Extract the (X, Y) coordinate from the center of the cell holding the provided text.  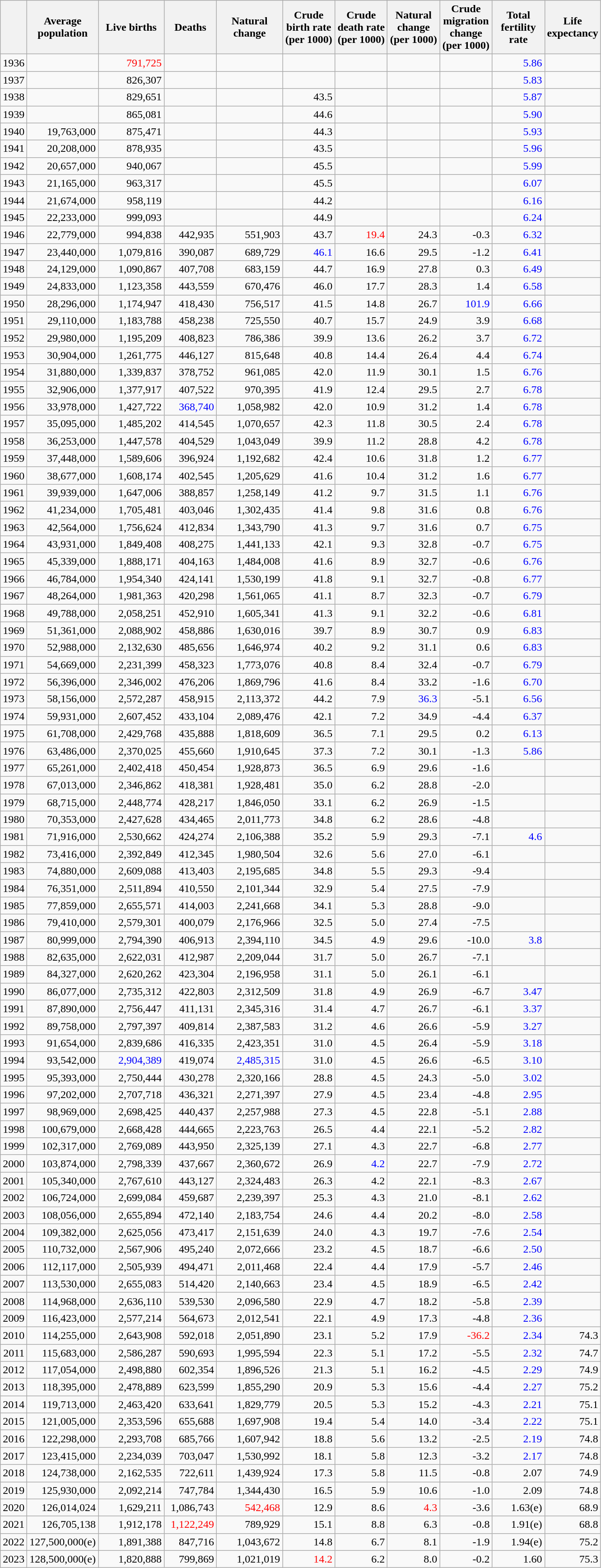
2000 (14, 1164)
958,119 (131, 200)
435,888 (191, 733)
2.7 (466, 390)
1,043,672 (250, 1542)
71,916,000 (63, 837)
-8.1 (466, 1198)
27.8 (414, 269)
24.0 (309, 1232)
24,129,000 (63, 269)
685,766 (191, 1439)
1948 (14, 269)
472,140 (191, 1215)
1,855,290 (250, 1387)
440,437 (191, 1112)
799,869 (191, 1559)
-0.3 (466, 235)
2.58 (518, 1215)
2.36 (518, 1318)
422,803 (191, 991)
1980 (14, 820)
495,240 (191, 1249)
27.5 (414, 888)
1,261,775 (131, 355)
1,629,211 (131, 1507)
1958 (14, 441)
95,393,000 (63, 1078)
2,769,089 (131, 1146)
101.9 (466, 304)
430,278 (191, 1078)
2,345,316 (250, 1009)
41.2 (309, 493)
2005 (14, 1249)
2010 (14, 1335)
414,545 (191, 424)
35.0 (309, 785)
117,054,000 (63, 1370)
514,420 (191, 1284)
3.02 (518, 1078)
-5.5 (466, 1352)
2017 (14, 1456)
400,079 (191, 923)
476,206 (191, 682)
6.3 (414, 1525)
1,756,624 (131, 527)
7.9 (361, 699)
1,995,594 (250, 1352)
1.60 (518, 1559)
21,165,000 (63, 183)
26.1 (414, 974)
-3.6 (466, 1507)
44.7 (309, 269)
592,018 (191, 1335)
1,849,408 (131, 545)
1,339,837 (131, 372)
1,928,481 (250, 785)
20.2 (414, 1215)
423,304 (191, 974)
2,402,418 (131, 768)
2.50 (518, 1249)
437,667 (191, 1164)
458,915 (191, 699)
2,756,447 (131, 1009)
22,233,000 (63, 217)
564,673 (191, 1318)
2,183,754 (250, 1215)
40.2 (309, 648)
1954 (14, 372)
428,217 (191, 802)
3.37 (518, 1009)
74,880,000 (63, 871)
32.6 (309, 854)
9.8 (361, 510)
51,361,000 (63, 630)
23,440,000 (63, 252)
1947 (14, 252)
0.2 (466, 733)
39.7 (309, 630)
74.7 (573, 1352)
1,058,982 (250, 407)
2,478,889 (131, 1387)
1.5 (466, 372)
6.13 (518, 733)
24.6 (309, 1215)
1981 (14, 837)
118,395,000 (63, 1387)
46.1 (309, 252)
102,317,000 (63, 1146)
86,077,000 (63, 991)
458,238 (191, 321)
45,339,000 (63, 562)
6.07 (518, 183)
-6.7 (466, 991)
2.17 (518, 1456)
98,969,000 (63, 1112)
21.0 (414, 1198)
2,586,287 (131, 1352)
2,241,668 (250, 906)
1988 (14, 957)
27.4 (414, 923)
3.27 (518, 1026)
2020 (14, 1507)
406,913 (191, 940)
2,655,083 (131, 1284)
1985 (14, 906)
56,396,000 (63, 682)
450,454 (191, 768)
2,394,110 (250, 940)
11.9 (361, 372)
2,113,372 (250, 699)
1953 (14, 355)
9.2 (361, 648)
5.83 (518, 80)
1941 (14, 149)
1,561,065 (250, 596)
127,500,000(e) (63, 1542)
30.7 (414, 630)
22.3 (309, 1352)
747,784 (191, 1490)
31.4 (309, 1009)
404,529 (191, 441)
1998 (14, 1129)
411,131 (191, 1009)
-3.4 (466, 1422)
2,625,056 (131, 1232)
2,643,908 (131, 1335)
31.7 (309, 957)
59,931,000 (63, 716)
1,896,526 (250, 1370)
68.9 (573, 1507)
40.7 (309, 321)
875,471 (131, 131)
42.3 (309, 424)
722,611 (191, 1473)
1942 (14, 166)
412,987 (191, 957)
25.3 (309, 1198)
2,132,630 (131, 648)
1,530,992 (250, 1456)
434,465 (191, 820)
1,829,779 (250, 1404)
2,096,580 (250, 1301)
1,484,008 (250, 562)
2,231,399 (131, 665)
2,485,315 (250, 1060)
123,415,000 (63, 1456)
970,395 (250, 390)
2.09 (518, 1490)
396,924 (191, 458)
128,500,000(e) (63, 1559)
2,798,339 (131, 1164)
-8.0 (466, 1215)
413,403 (191, 871)
12.9 (309, 1507)
58,156,000 (63, 699)
80,999,000 (63, 940)
-5.0 (466, 1078)
2,567,906 (131, 1249)
34.5 (309, 940)
1,607,942 (250, 1439)
6.58 (518, 286)
2,346,002 (131, 682)
1,090,867 (131, 269)
89,758,000 (63, 1026)
1.1 (466, 493)
2,320,166 (250, 1078)
41.5 (309, 304)
8.1 (414, 1542)
2006 (14, 1267)
73,416,000 (63, 854)
Crude death rate (per 1000) (361, 27)
41.1 (309, 596)
11.5 (414, 1473)
623,599 (191, 1387)
49,788,000 (63, 613)
6.24 (518, 217)
2.67 (518, 1181)
494,471 (191, 1267)
1,954,340 (131, 579)
11.8 (361, 424)
2,325,139 (250, 1146)
1992 (14, 1026)
1.2 (466, 458)
32.5 (309, 923)
-6.8 (466, 1146)
2,162,535 (131, 1473)
84,327,000 (63, 974)
1967 (14, 596)
16.9 (361, 269)
42,564,000 (63, 527)
7.1 (361, 733)
2,209,044 (250, 957)
1,123,358 (131, 286)
725,550 (250, 321)
5.87 (518, 97)
126,014,024 (63, 1507)
2014 (14, 1404)
388,857 (191, 493)
414,003 (191, 906)
2,427,628 (131, 820)
847,716 (191, 1542)
1982 (14, 854)
2,699,084 (131, 1198)
26.3 (309, 1181)
Live births (131, 27)
2015 (14, 1422)
999,093 (131, 217)
32.9 (309, 888)
1939 (14, 114)
1,608,174 (131, 475)
-8.3 (466, 1181)
1,192,682 (250, 458)
1956 (14, 407)
1,079,816 (131, 252)
0.8 (466, 510)
1,122,249 (191, 1525)
1996 (14, 1095)
2,622,031 (131, 957)
35.2 (309, 837)
31.5 (414, 493)
2,011,468 (250, 1267)
2.22 (518, 1422)
-4.5 (466, 1370)
1957 (14, 424)
0.9 (466, 630)
10.9 (361, 407)
6.37 (518, 716)
2018 (14, 1473)
1,646,974 (250, 648)
407,522 (191, 390)
368,740 (191, 407)
2.32 (518, 1352)
1974 (14, 716)
1,818,609 (250, 733)
2,767,610 (131, 1181)
473,417 (191, 1232)
1993 (14, 1043)
1997 (14, 1112)
11.2 (361, 441)
116,423,000 (63, 1318)
-1.2 (466, 252)
412,834 (191, 527)
443,559 (191, 286)
27.9 (309, 1095)
2019 (14, 1490)
65,261,000 (63, 768)
1,605,341 (250, 613)
2003 (14, 1215)
1.6 (466, 475)
1,043,049 (250, 441)
1961 (14, 493)
2.72 (518, 1164)
689,729 (250, 252)
28.3 (414, 286)
2.54 (518, 1232)
21.3 (309, 1370)
31,880,000 (63, 372)
22.9 (309, 1301)
114,255,000 (63, 1335)
1938 (14, 97)
Average population (63, 27)
Crude birth rate (per 1000) (309, 27)
37,448,000 (63, 458)
1970 (14, 648)
2,196,958 (250, 974)
0.7 (466, 527)
458,323 (191, 665)
Crude migration change (per 1000) (466, 27)
5.2 (361, 1335)
82,635,000 (63, 957)
1937 (14, 80)
1,183,788 (131, 321)
789,929 (250, 1525)
18.1 (309, 1456)
410,550 (191, 888)
103,874,000 (63, 1164)
125,930,000 (63, 1490)
100,679,000 (63, 1129)
8.8 (361, 1525)
655,688 (191, 1422)
442,935 (191, 235)
79,410,000 (63, 923)
1990 (14, 991)
93,542,000 (63, 1060)
2.19 (518, 1439)
41.9 (309, 390)
2,271,397 (250, 1095)
2004 (14, 1232)
1,630,016 (250, 630)
126,705,138 (63, 1525)
436,321 (191, 1095)
46.0 (309, 286)
18.7 (414, 1249)
110,732,000 (63, 1249)
15.2 (414, 1404)
105,340,000 (63, 1181)
2.39 (518, 1301)
16.2 (414, 1370)
2,839,686 (131, 1043)
32,906,000 (63, 390)
14.2 (309, 1559)
815,648 (250, 355)
23.1 (309, 1335)
2.07 (518, 1473)
2,360,672 (250, 1164)
443,127 (191, 1181)
63,486,000 (63, 751)
6.9 (361, 768)
-2.0 (466, 785)
-9.4 (466, 871)
829,651 (131, 97)
865,081 (131, 114)
42.4 (309, 458)
41.4 (309, 510)
-6.6 (466, 1249)
18.8 (309, 1439)
2.27 (518, 1387)
2,511,894 (131, 888)
1979 (14, 802)
6.49 (518, 269)
76,351,000 (63, 888)
61,708,000 (63, 733)
6.41 (518, 252)
18.9 (414, 1284)
20,208,000 (63, 149)
3.18 (518, 1043)
-2.5 (466, 1439)
41.8 (309, 579)
2,392,849 (131, 854)
44.9 (309, 217)
2,370,025 (131, 751)
-4.3 (466, 1404)
412,345 (191, 854)
424,141 (191, 579)
409,814 (191, 1026)
-5.7 (466, 1267)
3.7 (466, 338)
963,317 (131, 183)
1,846,050 (250, 802)
961,085 (250, 372)
1950 (14, 304)
2,530,662 (131, 837)
17.7 (361, 286)
38,677,000 (63, 475)
124,738,000 (63, 1473)
2,106,388 (250, 837)
1,441,133 (250, 545)
756,517 (250, 304)
633,641 (191, 1404)
2.34 (518, 1335)
2.42 (518, 1284)
2.4 (466, 424)
15.7 (361, 321)
1963 (14, 527)
1965 (14, 562)
33.1 (309, 802)
Natural change (per 1000) (414, 27)
419,074 (191, 1060)
5.96 (518, 149)
1,820,888 (131, 1559)
33,978,000 (63, 407)
1,647,006 (131, 493)
27.3 (309, 1112)
2,151,639 (250, 1232)
30.5 (414, 424)
5.99 (518, 166)
-0.2 (466, 1559)
77,859,000 (63, 906)
0.3 (466, 269)
2,620,262 (131, 974)
420,298 (191, 596)
1,589,606 (131, 458)
407,708 (191, 269)
-36.2 (466, 1335)
9.3 (361, 545)
-1.9 (466, 1542)
34.1 (309, 906)
1,377,917 (131, 390)
378,752 (191, 372)
5.5 (361, 871)
2,505,939 (131, 1267)
33.2 (414, 682)
1,343,790 (250, 527)
1,910,645 (250, 751)
22.8 (414, 1112)
2,707,718 (131, 1095)
2,293,708 (131, 1439)
1,205,629 (250, 475)
15.1 (309, 1525)
1,258,149 (250, 493)
418,430 (191, 304)
402,545 (191, 475)
52,988,000 (63, 648)
Life expectancy (573, 27)
2,735,312 (131, 991)
121,005,000 (63, 1422)
2009 (14, 1318)
2,239,397 (250, 1198)
35,095,000 (63, 424)
1949 (14, 286)
2,312,509 (250, 991)
2.88 (518, 1112)
13.6 (361, 338)
1,980,504 (250, 854)
2,257,988 (250, 1112)
6.32 (518, 235)
1994 (14, 1060)
108,056,000 (63, 1215)
1,195,209 (131, 338)
2013 (14, 1387)
112,117,000 (63, 1267)
21,674,000 (63, 200)
1999 (14, 1146)
-1.5 (466, 802)
-9.0 (466, 906)
-5.8 (466, 1301)
444,665 (191, 1129)
2,140,663 (250, 1284)
32.3 (414, 596)
551,903 (250, 235)
455,660 (191, 751)
2,429,768 (131, 733)
2,387,583 (250, 1026)
Deaths (191, 27)
3.47 (518, 991)
2,655,571 (131, 906)
2,636,110 (131, 1301)
1,773,076 (250, 665)
2.46 (518, 1267)
-10.0 (466, 940)
459,687 (191, 1198)
2023 (14, 1559)
1971 (14, 665)
670,476 (250, 286)
2,668,428 (131, 1129)
26.5 (309, 1129)
458,886 (191, 630)
1962 (14, 510)
2,101,344 (250, 888)
1,427,722 (131, 407)
113,530,000 (63, 1284)
70,353,000 (63, 820)
44.6 (309, 114)
6.70 (518, 682)
2,195,685 (250, 871)
2,698,425 (131, 1112)
1,086,743 (191, 1507)
5.93 (518, 131)
1945 (14, 217)
1995 (14, 1078)
1951 (14, 321)
24.9 (414, 321)
-1.0 (466, 1490)
6.74 (518, 355)
590,693 (191, 1352)
29,110,000 (63, 321)
2,051,890 (250, 1335)
16.5 (309, 1490)
2.95 (518, 1095)
443,950 (191, 1146)
12.3 (414, 1456)
602,354 (191, 1370)
1966 (14, 579)
2.82 (518, 1129)
2,346,862 (131, 785)
1989 (14, 974)
1,302,435 (250, 510)
2012 (14, 1370)
23.2 (309, 1249)
6.68 (518, 321)
1,891,388 (131, 1542)
1944 (14, 200)
24,833,000 (63, 286)
67,013,000 (63, 785)
2,577,214 (131, 1318)
485,656 (191, 648)
1,070,657 (250, 424)
8.7 (361, 596)
1,530,199 (250, 579)
404,163 (191, 562)
32.4 (414, 665)
1986 (14, 923)
1975 (14, 733)
-7.5 (466, 923)
1946 (14, 235)
2,609,088 (131, 871)
1959 (14, 458)
6.7 (361, 1542)
2,655,894 (131, 1215)
Natural change (250, 27)
2.77 (518, 1146)
1973 (14, 699)
109,382,000 (63, 1232)
28,296,000 (63, 304)
22,779,000 (63, 235)
1,981,363 (131, 596)
74.3 (573, 1335)
41,234,000 (63, 510)
3.8 (518, 940)
1,439,924 (250, 1473)
36,253,000 (63, 441)
791,725 (131, 63)
1960 (14, 475)
1,912,178 (131, 1525)
15.6 (414, 1387)
14.0 (414, 1422)
3.10 (518, 1060)
1,869,796 (250, 682)
3.9 (466, 321)
18.2 (414, 1301)
2,463,420 (131, 1404)
2,176,966 (250, 923)
826,307 (131, 80)
1940 (14, 131)
2.62 (518, 1198)
39,939,000 (63, 493)
2016 (14, 1439)
46,784,000 (63, 579)
8.0 (414, 1559)
1978 (14, 785)
1964 (14, 545)
1.91(e) (518, 1525)
6.81 (518, 613)
433,104 (191, 716)
114,968,000 (63, 1301)
36.3 (414, 699)
2007 (14, 1284)
2.21 (518, 1404)
16.6 (361, 252)
2,572,287 (131, 699)
542,468 (250, 1507)
26.2 (414, 338)
1976 (14, 751)
2,794,390 (131, 940)
14.4 (361, 355)
1987 (14, 940)
28.6 (414, 820)
12.4 (361, 390)
786,386 (250, 338)
940,067 (131, 166)
2,234,039 (131, 1456)
30,904,000 (63, 355)
1,888,171 (131, 562)
2001 (14, 1181)
2,579,301 (131, 923)
424,274 (191, 837)
418,381 (191, 785)
2,011,773 (250, 820)
1,928,873 (250, 768)
20.5 (309, 1404)
878,935 (131, 149)
403,046 (191, 510)
1943 (14, 183)
32.2 (414, 613)
2,448,774 (131, 802)
22.4 (309, 1267)
29,980,000 (63, 338)
1968 (14, 613)
0.6 (466, 648)
6.72 (518, 338)
2,072,666 (250, 1249)
19,763,000 (63, 131)
6.66 (518, 304)
2002 (14, 1198)
1984 (14, 888)
2,223,763 (250, 1129)
1955 (14, 390)
452,910 (191, 613)
1,485,202 (131, 424)
Total fertility rate (518, 27)
122,298,000 (63, 1439)
2,088,902 (131, 630)
-3.2 (466, 1456)
20,657,000 (63, 166)
2008 (14, 1301)
13.2 (414, 1439)
2011 (14, 1352)
91,654,000 (63, 1043)
6.56 (518, 699)
408,823 (191, 338)
97,202,000 (63, 1095)
44.3 (309, 131)
1,174,947 (131, 304)
2,089,476 (250, 716)
87,890,000 (63, 1009)
2,904,389 (131, 1060)
416,335 (191, 1043)
54,669,000 (63, 665)
2.29 (518, 1370)
2,092,214 (131, 1490)
1,697,908 (250, 1422)
2,012,541 (250, 1318)
446,127 (191, 355)
19.7 (414, 1232)
1,705,481 (131, 510)
10.4 (361, 475)
75.3 (573, 1559)
2,607,452 (131, 716)
68,715,000 (63, 802)
48,264,000 (63, 596)
-1.3 (466, 751)
5.90 (518, 114)
106,724,000 (63, 1198)
2,058,251 (131, 613)
8.6 (361, 1507)
17.2 (414, 1352)
2,423,351 (250, 1043)
2,324,483 (250, 1181)
115,683,000 (63, 1352)
2,498,880 (131, 1370)
2,797,397 (131, 1026)
119,713,000 (63, 1404)
2,353,596 (131, 1422)
27.0 (414, 854)
1952 (14, 338)
34.9 (414, 716)
20.9 (309, 1387)
994,838 (131, 235)
703,047 (191, 1456)
1.63(e) (518, 1507)
539,530 (191, 1301)
2,750,444 (131, 1078)
683,159 (250, 269)
6.16 (518, 200)
-7.6 (466, 1232)
390,087 (191, 252)
1969 (14, 630)
2021 (14, 1525)
-5.2 (466, 1129)
1.94(e) (518, 1542)
1936 (14, 63)
68.8 (573, 1525)
37.3 (309, 751)
43.7 (309, 235)
1983 (14, 871)
1977 (14, 768)
2022 (14, 1542)
1,021,019 (250, 1559)
1,344,430 (250, 1490)
27.1 (309, 1146)
408,275 (191, 545)
1972 (14, 682)
1991 (14, 1009)
1,447,578 (131, 441)
32.8 (414, 545)
43,931,000 (63, 545)
